Return the [x, y] coordinate for the center point of the cell that contains the specified text.  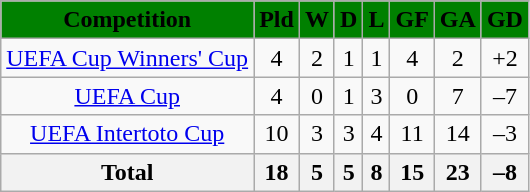
Competition [128, 20]
18 [277, 172]
14 [458, 134]
Pld [277, 20]
UEFA Intertoto Cup [128, 134]
–8 [504, 172]
W [316, 20]
D [348, 20]
10 [277, 134]
UEFA Cup [128, 96]
23 [458, 172]
15 [412, 172]
L [376, 20]
7 [458, 96]
11 [412, 134]
GA [458, 20]
GF [412, 20]
Total [128, 172]
–7 [504, 96]
8 [376, 172]
GD [504, 20]
–3 [504, 134]
UEFA Cup Winners' Cup [128, 58]
+2 [504, 58]
